Scan for the cell matching the given text and deliver its (X, Y) coordinate at center. 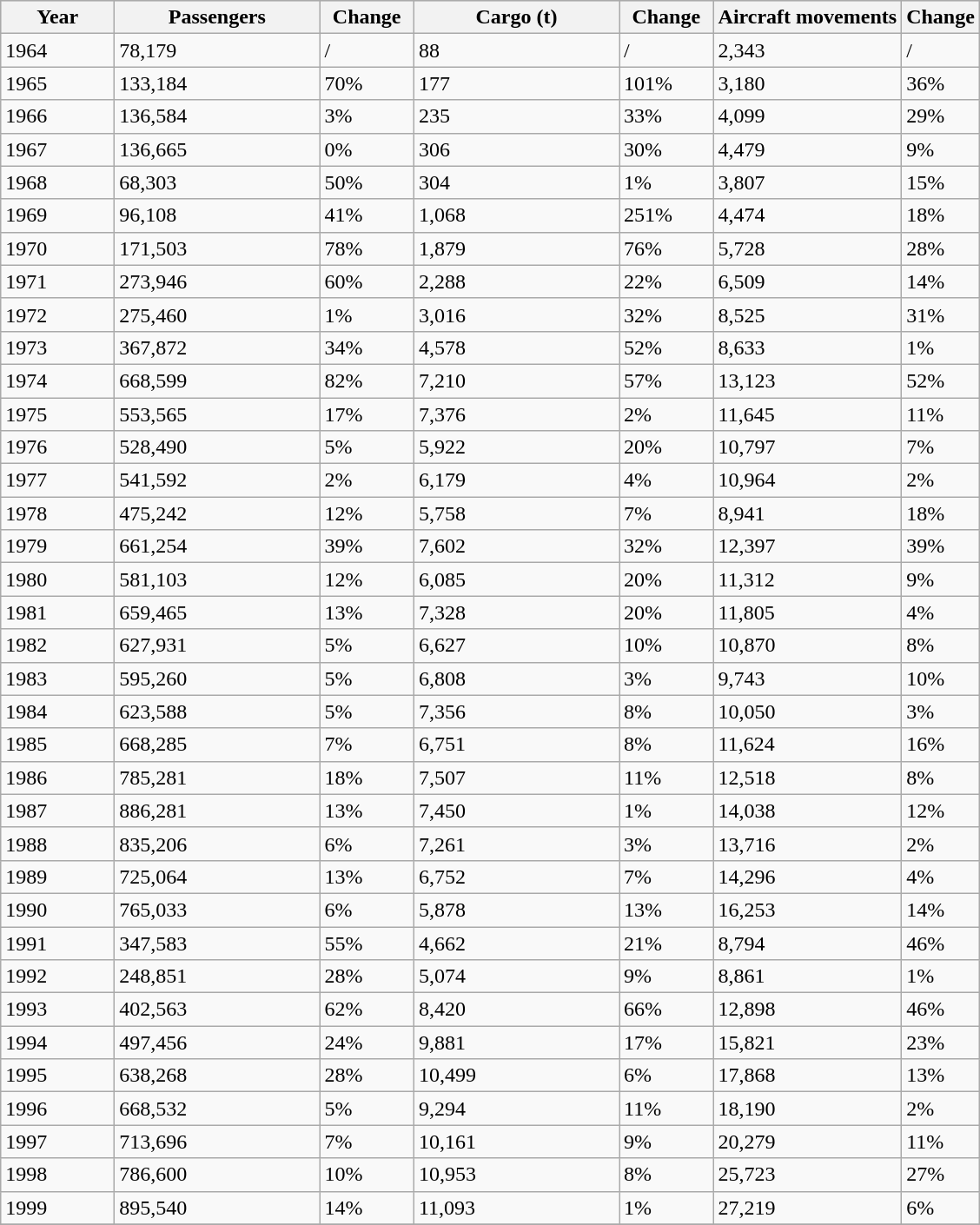
78,179 (217, 50)
10,050 (808, 712)
6,509 (808, 281)
638,268 (217, 1076)
6,179 (516, 480)
4,662 (516, 943)
5,074 (516, 977)
136,584 (217, 116)
273,946 (217, 281)
1,879 (516, 248)
23% (941, 1043)
41% (367, 215)
27,219 (808, 1208)
7,450 (516, 811)
1987 (57, 811)
595,260 (217, 679)
101% (665, 83)
8,525 (808, 315)
1982 (57, 646)
96,108 (217, 215)
36% (941, 83)
9,743 (808, 679)
10,964 (808, 480)
14,038 (808, 811)
661,254 (217, 546)
6,808 (516, 679)
33% (665, 116)
10,161 (516, 1142)
1990 (57, 910)
1970 (57, 248)
1966 (57, 116)
1999 (57, 1208)
13,716 (808, 844)
76% (665, 248)
7,602 (516, 546)
1998 (57, 1175)
367,872 (217, 348)
2,288 (516, 281)
668,285 (217, 745)
1996 (57, 1109)
10,953 (516, 1175)
4,474 (808, 215)
6,627 (516, 646)
20,279 (808, 1142)
14,296 (808, 877)
177 (516, 83)
1967 (57, 149)
78% (367, 248)
15% (941, 182)
0% (367, 149)
1991 (57, 943)
133,184 (217, 83)
785,281 (217, 778)
1994 (57, 1043)
7,261 (516, 844)
2,343 (808, 50)
6,085 (516, 579)
668,532 (217, 1109)
4,099 (808, 116)
581,103 (217, 579)
1985 (57, 745)
886,281 (217, 811)
1977 (57, 480)
5,878 (516, 910)
3,016 (516, 315)
30% (665, 149)
1971 (57, 281)
5,728 (808, 248)
16,253 (808, 910)
347,583 (217, 943)
3,180 (808, 83)
1974 (57, 381)
7,328 (516, 612)
12,898 (808, 1010)
659,465 (217, 612)
668,599 (217, 381)
627,931 (217, 646)
11,624 (808, 745)
275,460 (217, 315)
1978 (57, 513)
22% (665, 281)
8,941 (808, 513)
16% (941, 745)
Passengers (217, 17)
5,922 (516, 447)
248,851 (217, 977)
7,210 (516, 381)
10,870 (808, 646)
725,064 (217, 877)
Aircraft movements (808, 17)
50% (367, 182)
8,420 (516, 1010)
10,797 (808, 447)
136,665 (217, 149)
251% (665, 215)
475,242 (217, 513)
70% (367, 83)
24% (367, 1043)
62% (367, 1010)
8,861 (808, 977)
1997 (57, 1142)
88 (516, 50)
765,033 (217, 910)
7,356 (516, 712)
60% (367, 281)
11,093 (516, 1208)
1989 (57, 877)
304 (516, 182)
1965 (57, 83)
6,751 (516, 745)
1976 (57, 447)
1992 (57, 977)
9,294 (516, 1109)
1975 (57, 414)
8,633 (808, 348)
402,563 (217, 1010)
3,807 (808, 182)
1981 (57, 612)
541,592 (217, 480)
11,312 (808, 579)
34% (367, 348)
12,397 (808, 546)
27% (941, 1175)
1964 (57, 50)
8,794 (808, 943)
895,540 (217, 1208)
1979 (57, 546)
25,723 (808, 1175)
17,868 (808, 1076)
1968 (57, 182)
7,507 (516, 778)
11,645 (808, 414)
497,456 (217, 1043)
1995 (57, 1076)
171,503 (217, 248)
31% (941, 315)
12,518 (808, 778)
306 (516, 149)
786,600 (217, 1175)
1988 (57, 844)
7,376 (516, 414)
1984 (57, 712)
68,303 (217, 182)
1980 (57, 579)
235 (516, 116)
Cargo (t) (516, 17)
4,479 (808, 149)
13,123 (808, 381)
1969 (57, 215)
55% (367, 943)
10,499 (516, 1076)
713,696 (217, 1142)
29% (941, 116)
1986 (57, 778)
15,821 (808, 1043)
528,490 (217, 447)
5,758 (516, 513)
1983 (57, 679)
1973 (57, 348)
1993 (57, 1010)
1,068 (516, 215)
Year (57, 17)
4,578 (516, 348)
623,588 (217, 712)
6,752 (516, 877)
835,206 (217, 844)
18,190 (808, 1109)
21% (665, 943)
1972 (57, 315)
66% (665, 1010)
11,805 (808, 612)
82% (367, 381)
57% (665, 381)
553,565 (217, 414)
9,881 (516, 1043)
